From the cell containing the given text, extract its center point as (X, Y) coordinate. 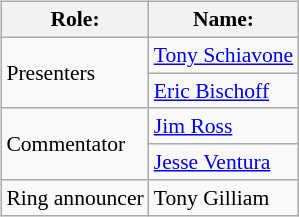
Tony Schiavone (224, 55)
Jesse Ventura (224, 162)
Tony Gilliam (224, 198)
Commentator (74, 144)
Role: (74, 20)
Ring announcer (74, 198)
Eric Bischoff (224, 91)
Jim Ross (224, 126)
Name: (224, 20)
Presenters (74, 72)
